For the text-containing cell, return its midpoint in [x, y] coordinate format. 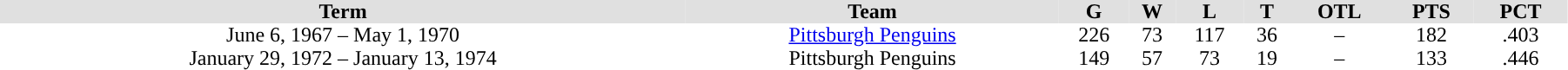
149 [1094, 59]
Term [343, 12]
182 [1431, 35]
36 [1267, 35]
PTS [1431, 12]
57 [1152, 59]
.446 [1521, 59]
117 [1210, 35]
226 [1094, 35]
19 [1267, 59]
OTL [1340, 12]
June 6, 1967 – May 1, 1970 [343, 35]
W [1152, 12]
T [1267, 12]
PCT [1521, 12]
January 29, 1972 – January 13, 1974 [343, 59]
Team [872, 12]
133 [1431, 59]
L [1210, 12]
.403 [1521, 35]
G [1094, 12]
